Pinpoint the cell where the given text exists, returning its (X, Y) midpoint coordinate. 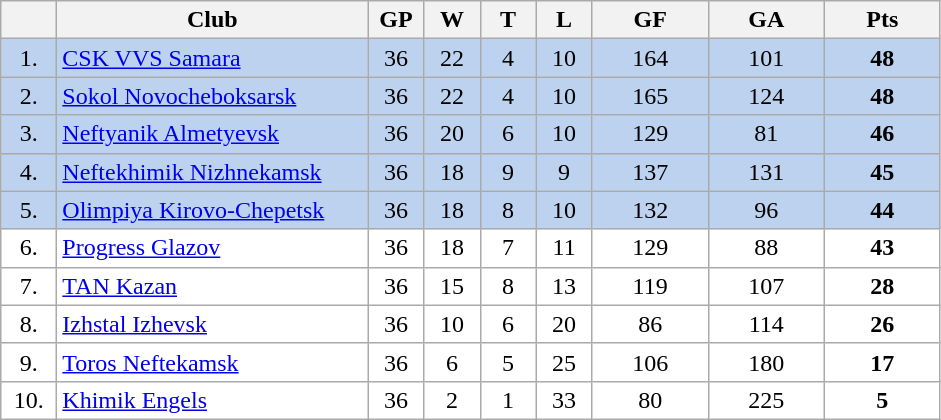
33 (564, 400)
11 (564, 248)
17 (882, 362)
8. (29, 324)
9. (29, 362)
26 (882, 324)
137 (650, 172)
Neftyanik Almetyevsk (212, 134)
Club (212, 20)
107 (766, 286)
Olimpiya Kirovo-Chepetsk (212, 210)
80 (650, 400)
119 (650, 286)
Pts (882, 20)
GF (650, 20)
Toros Neftekamsk (212, 362)
Progress Glazov (212, 248)
44 (882, 210)
106 (650, 362)
6. (29, 248)
Izhstal Izhevsk (212, 324)
124 (766, 96)
180 (766, 362)
GP (396, 20)
165 (650, 96)
1 (508, 400)
132 (650, 210)
CSK VVS Samara (212, 58)
25 (564, 362)
4. (29, 172)
T (508, 20)
43 (882, 248)
L (564, 20)
28 (882, 286)
46 (882, 134)
Sokol Novocheboksarsk (212, 96)
7 (508, 248)
88 (766, 248)
96 (766, 210)
GA (766, 20)
5. (29, 210)
TAN Kazan (212, 286)
10. (29, 400)
164 (650, 58)
131 (766, 172)
45 (882, 172)
W (452, 20)
13 (564, 286)
225 (766, 400)
114 (766, 324)
81 (766, 134)
101 (766, 58)
86 (650, 324)
Neftekhimik Nizhnekamsk (212, 172)
15 (452, 286)
3. (29, 134)
2 (452, 400)
1. (29, 58)
2. (29, 96)
Khimik Engels (212, 400)
7. (29, 286)
